Identify which cell holds the provided text, then report its (x, y) central coordinate. 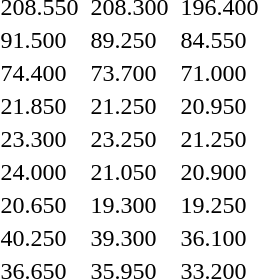
23.250 (130, 139)
21.050 (130, 172)
19.300 (130, 205)
73.700 (130, 73)
39.300 (130, 238)
89.250 (130, 40)
21.250 (130, 106)
